Detect which cell encompasses the target text, then output its [x, y] center coordinate. 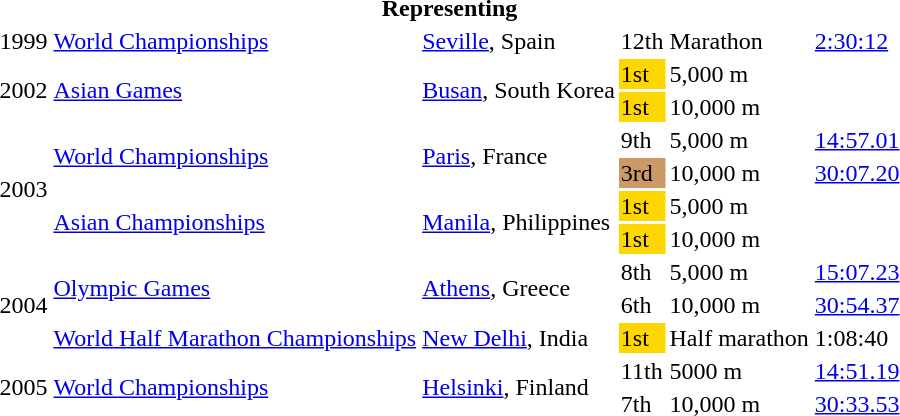
12th [642, 41]
World Half Marathon Championships [235, 338]
Asian Games [235, 90]
8th [642, 272]
Asian Championships [235, 222]
Athens, Greece [519, 288]
6th [642, 305]
New Delhi, India [519, 338]
Paris, France [519, 156]
9th [642, 140]
5000 m [739, 371]
Seville, Spain [519, 41]
3rd [642, 173]
Half marathon [739, 338]
Busan, South Korea [519, 90]
Marathon [739, 41]
11th [642, 371]
Olympic Games [235, 288]
Manila, Philippines [519, 222]
